Pinpoint the cell where the given text exists, returning its [X, Y] midpoint coordinate. 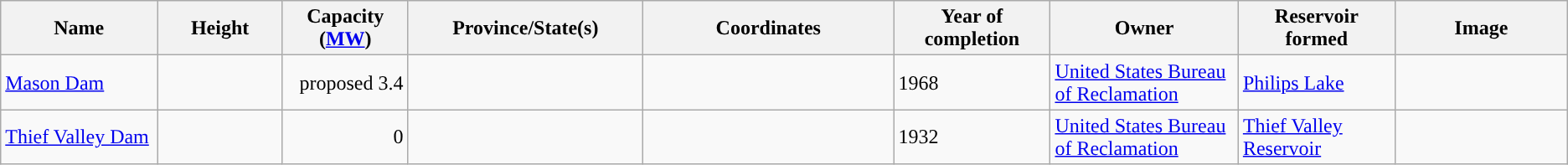
Year of completion [972, 28]
Owner [1144, 28]
0 [345, 137]
Thief Valley Reservoir [1317, 137]
Image [1481, 28]
1968 [972, 82]
Reservoir formed [1317, 28]
1932 [972, 137]
Mason Dam [79, 82]
Name [79, 28]
Capacity (MW) [345, 28]
Height [220, 28]
Philips Lake [1317, 82]
Thief Valley Dam [79, 137]
Coordinates [769, 28]
proposed 3.4 [345, 82]
Province/State(s) [526, 28]
